Pinpoint the cell where the given text exists, returning its [X, Y] midpoint coordinate. 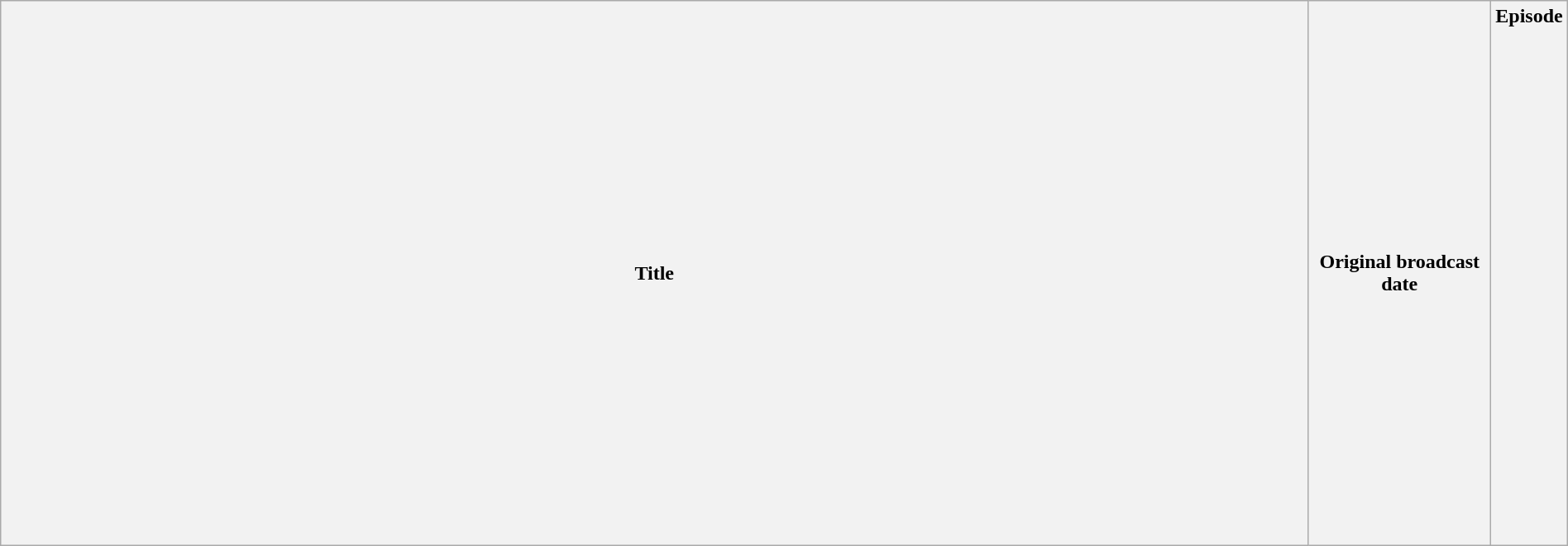
Episode [1529, 273]
Original broadcast date [1399, 273]
Title [655, 273]
